Find where the given text appears and provide that cell's center as (X, Y) coordinate. 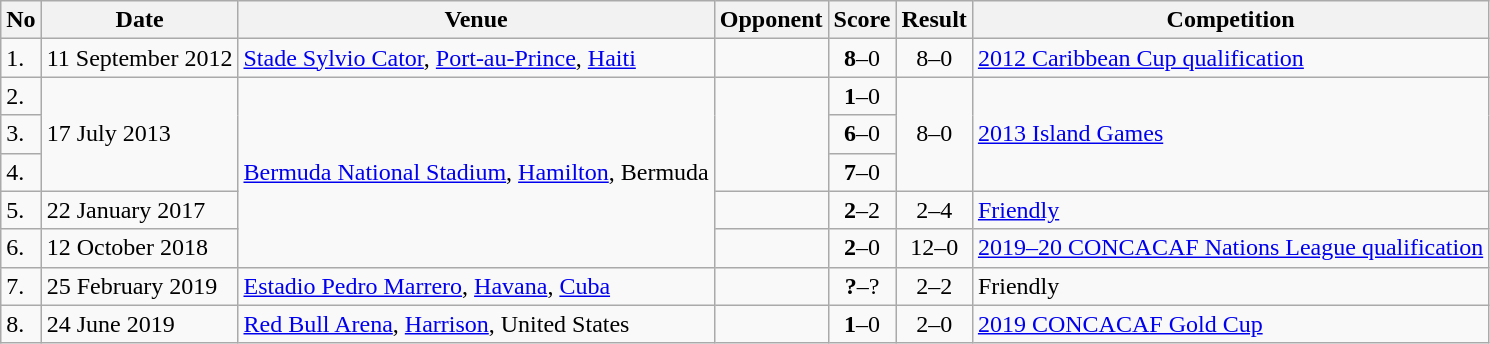
2019 CONCACAF Gold Cup (1230, 324)
?–? (862, 286)
Date (140, 20)
22 January 2017 (140, 210)
6. (21, 248)
Score (862, 20)
2019–20 CONCACAF Nations League qualification (1230, 248)
7–0 (862, 172)
8. (21, 324)
3. (21, 134)
Venue (476, 20)
Bermuda National Stadium, Hamilton, Bermuda (476, 172)
2013 Island Games (1230, 134)
7. (21, 286)
4. (21, 172)
No (21, 20)
Competition (1230, 20)
Red Bull Arena, Harrison, United States (476, 324)
5. (21, 210)
Opponent (771, 20)
12 October 2018 (140, 248)
Estadio Pedro Marrero, Havana, Cuba (476, 286)
2. (21, 96)
2–4 (934, 210)
11 September 2012 (140, 58)
25 February 2019 (140, 286)
1. (21, 58)
Stade Sylvio Cator, Port-au-Prince, Haiti (476, 58)
12–0 (934, 248)
17 July 2013 (140, 134)
24 June 2019 (140, 324)
6–0 (862, 134)
Result (934, 20)
2012 Caribbean Cup qualification (1230, 58)
